Determine the [X, Y] coordinate at the center of the cell enclosing the given text.  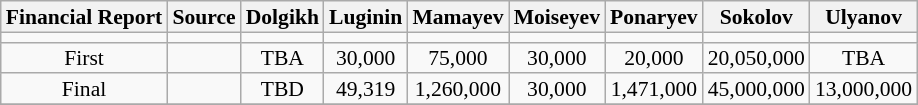
Luginin [366, 16]
49,319 [366, 90]
13,000,000 [864, 90]
20,050,000 [756, 58]
Final [84, 90]
TBD [282, 90]
Ponaryev [654, 16]
1,260,000 [458, 90]
75,000 [458, 58]
Sokolov [756, 16]
1,471,000 [654, 90]
Financial Report [84, 16]
45,000,000 [756, 90]
Source [204, 16]
Ulyanov [864, 16]
Dolgikh [282, 16]
First [84, 58]
20,000 [654, 58]
Mamayev [458, 16]
Moiseyev [557, 16]
